Provide the [x, y] coordinate of the cell's center where the given text is located.  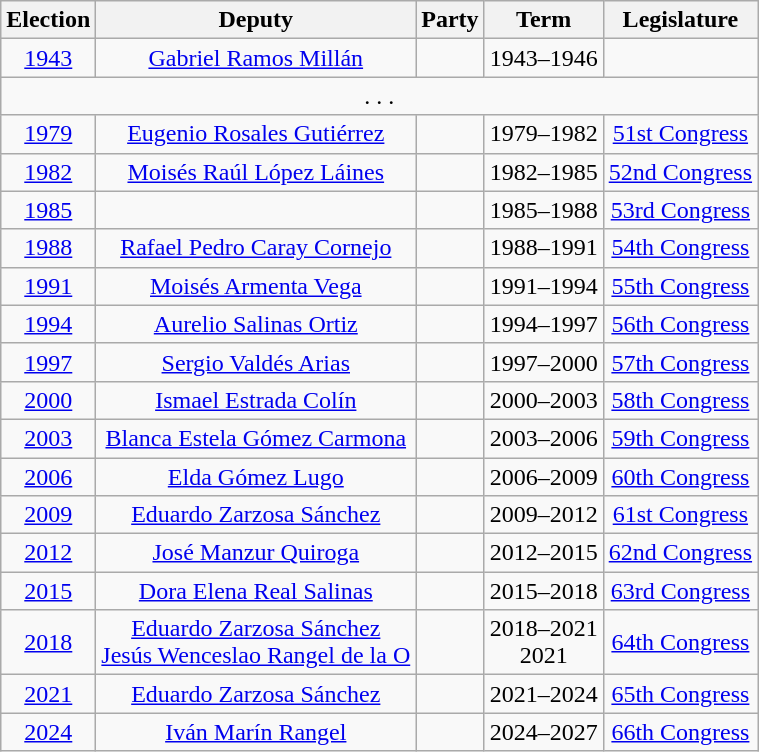
56th Congress [680, 324]
Elda Gómez Lugo [256, 477]
64th Congress [680, 642]
1943–1946 [544, 58]
1982 [48, 172]
54th Congress [680, 248]
1991–1994 [544, 286]
2012–2015 [544, 553]
1988 [48, 248]
2021 [48, 694]
1985 [48, 210]
José Manzur Quiroga [256, 553]
. . . [380, 96]
2015 [48, 591]
2000 [48, 400]
60th Congress [680, 477]
61st Congress [680, 515]
1997 [48, 362]
51st Congress [680, 134]
1985–1988 [544, 210]
66th Congress [680, 732]
2003–2006 [544, 438]
1997–2000 [544, 362]
63rd Congress [680, 591]
2009–2012 [544, 515]
2006 [48, 477]
58th Congress [680, 400]
52nd Congress [680, 172]
2024 [48, 732]
Dora Elena Real Salinas [256, 591]
Eduardo Zarzosa SánchezJesús Wenceslao Rangel de la O [256, 642]
Party [450, 20]
Aurelio Salinas Ortiz [256, 324]
2018 [48, 642]
Iván Marín Rangel [256, 732]
1991 [48, 286]
1988–1991 [544, 248]
Eugenio Rosales Gutiérrez [256, 134]
2006–2009 [544, 477]
Blanca Estela Gómez Carmona [256, 438]
Moisés Armenta Vega [256, 286]
1943 [48, 58]
53rd Congress [680, 210]
Deputy [256, 20]
Sergio Valdés Arias [256, 362]
55th Congress [680, 286]
Moisés Raúl López Láines [256, 172]
2009 [48, 515]
2024–2027 [544, 732]
2015–2018 [544, 591]
Term [544, 20]
2000–2003 [544, 400]
Rafael Pedro Caray Cornejo [256, 248]
1982–1985 [544, 172]
Legislature [680, 20]
1979–1982 [544, 134]
2021–2024 [544, 694]
65th Congress [680, 694]
Gabriel Ramos Millán [256, 58]
62nd Congress [680, 553]
Election [48, 20]
Ismael Estrada Colín [256, 400]
2012 [48, 553]
2003 [48, 438]
1994–1997 [544, 324]
2018–20212021 [544, 642]
1979 [48, 134]
59th Congress [680, 438]
1994 [48, 324]
57th Congress [680, 362]
